Pinpoint the cell where the given text exists, returning its (x, y) midpoint coordinate. 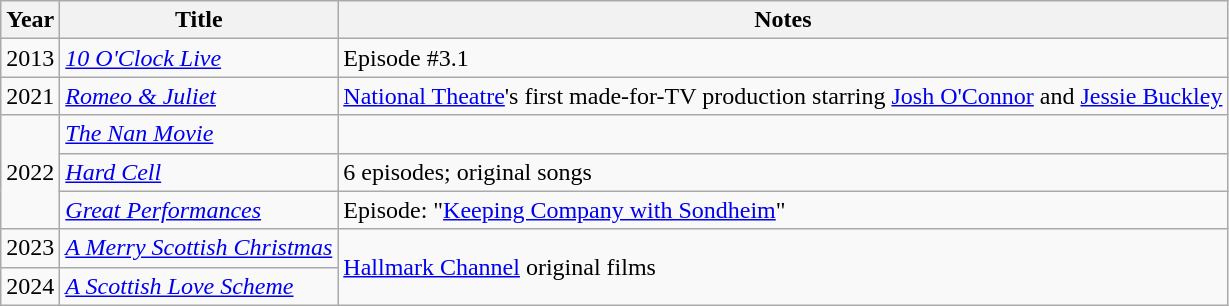
2021 (30, 96)
Notes (783, 20)
Episode #3.1 (783, 58)
Romeo & Juliet (199, 96)
6 episodes; original songs (783, 172)
2013 (30, 58)
Episode: "Keeping Company with Sondheim" (783, 210)
Hard Cell (199, 172)
2024 (30, 286)
A Merry Scottish Christmas (199, 248)
Year (30, 20)
2023 (30, 248)
Title (199, 20)
10 O'Clock Live (199, 58)
A Scottish Love Scheme (199, 286)
Great Performances (199, 210)
The Nan Movie (199, 134)
2022 (30, 172)
National Theatre's first made-for-TV production starring Josh O'Connor and Jessie Buckley (783, 96)
Hallmark Channel original films (783, 267)
